Return the (X, Y) coordinate for the center point of the cell that contains the specified text.  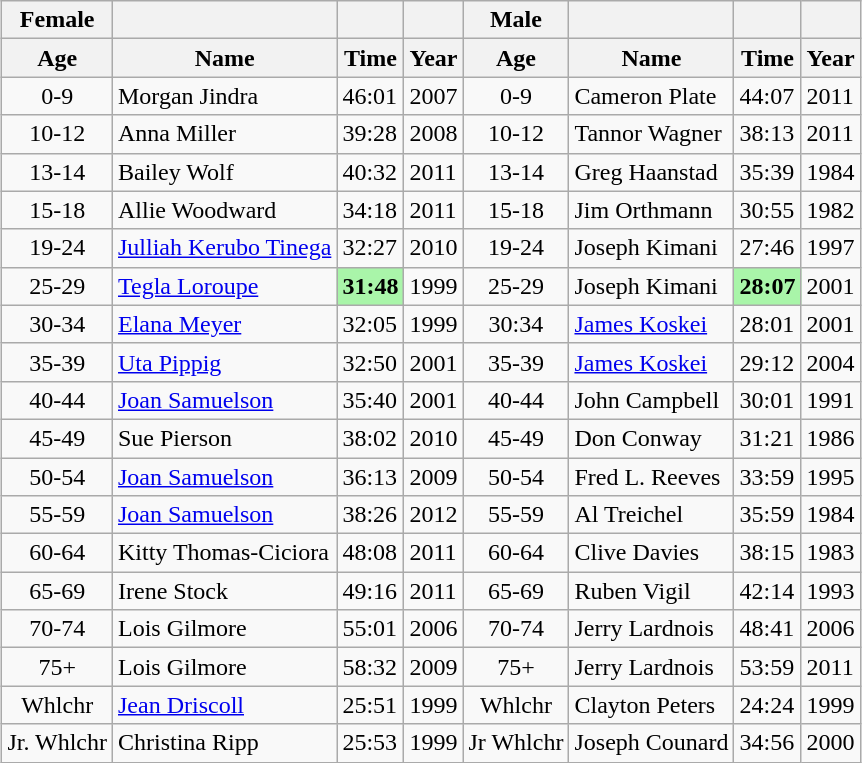
38:26 (370, 515)
1991 (830, 400)
2007 (434, 96)
58:32 (370, 667)
2000 (830, 743)
29:12 (768, 362)
38:02 (370, 438)
48:08 (370, 553)
Christina Ripp (224, 743)
Joseph Counard (652, 743)
48:41 (768, 629)
Don Conway (652, 438)
Bailey Wolf (224, 172)
Fred L. Reeves (652, 477)
Julliah Kerubo Tinega (224, 248)
1993 (830, 591)
Male (516, 20)
2012 (434, 515)
30:55 (768, 210)
Jim Orthmann (652, 210)
33:59 (768, 477)
1995 (830, 477)
Anna Miller (224, 134)
32:27 (370, 248)
42:14 (768, 591)
28:01 (768, 324)
32:05 (370, 324)
Allie Woodward (224, 210)
30:01 (768, 400)
35:59 (768, 515)
35:39 (768, 172)
John Campbell (652, 400)
40:32 (370, 172)
46:01 (370, 96)
Morgan Jindra (224, 96)
Cameron Plate (652, 96)
1997 (830, 248)
1986 (830, 438)
Female (58, 20)
38:15 (768, 553)
Greg Haanstad (652, 172)
34:56 (768, 743)
30-34 (58, 324)
1982 (830, 210)
Uta Pippig (224, 362)
55:01 (370, 629)
31:21 (768, 438)
35:40 (370, 400)
28:07 (768, 286)
Tegla Loroupe (224, 286)
25:53 (370, 743)
32:50 (370, 362)
31:48 (370, 286)
49:16 (370, 591)
Ruben Vigil (652, 591)
2008 (434, 134)
Sue Pierson (224, 438)
Clayton Peters (652, 705)
Clive Davies (652, 553)
Tannor Wagner (652, 134)
25:51 (370, 705)
30:34 (516, 324)
Irene Stock (224, 591)
39:28 (370, 134)
36:13 (370, 477)
38:13 (768, 134)
34:18 (370, 210)
Jean Driscoll (224, 705)
Jr. Whlchr (58, 743)
Elana Meyer (224, 324)
27:46 (768, 248)
Kitty Thomas-Ciciora (224, 553)
2004 (830, 362)
44:07 (768, 96)
24:24 (768, 705)
53:59 (768, 667)
1983 (830, 553)
Al Treichel (652, 515)
Jr Whlchr (516, 743)
